Locate the cell with the specified text and output its (x, y) center coordinate. 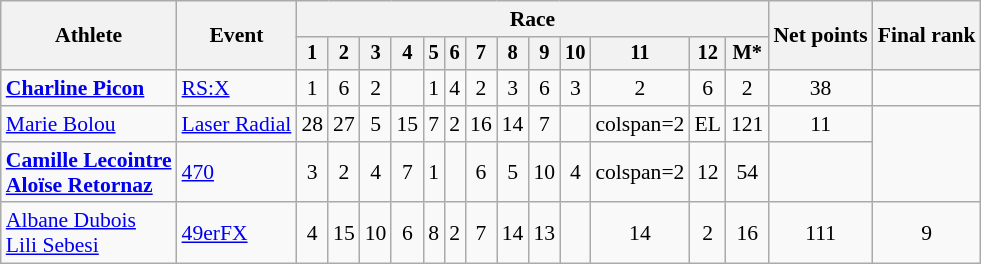
121 (748, 124)
RS:X (237, 88)
470 (237, 172)
Marie Bolou (89, 124)
13 (544, 234)
Final rank (927, 36)
Laser Radial (237, 124)
Charline Picon (89, 88)
38 (820, 88)
54 (748, 172)
EL (708, 124)
27 (344, 124)
Event (237, 36)
28 (312, 124)
49erFX (237, 234)
Athlete (89, 36)
Albane DuboisLili Sebesi (89, 234)
Camille LecointreAloïse Retornaz (89, 172)
Race (532, 19)
111 (820, 234)
Net points (820, 36)
M* (748, 54)
